Return [X, Y] of the center of cell containing provided text 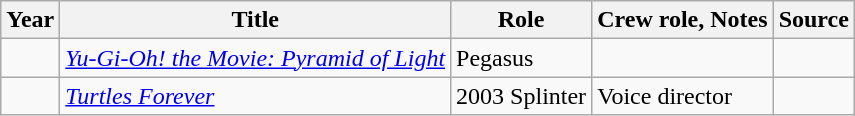
Title [256, 20]
2003 Splinter [522, 96]
Turtles Forever [256, 96]
Pegasus [522, 58]
Role [522, 20]
Source [814, 20]
Crew role, Notes [682, 20]
Voice director [682, 96]
Year [30, 20]
Yu-Gi-Oh! the Movie: Pyramid of Light [256, 58]
